Provide the [x, y] coordinate of the cell's center where the given text is located.  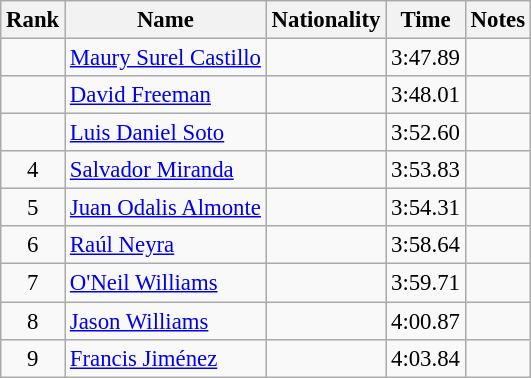
Maury Surel Castillo [166, 58]
Raúl Neyra [166, 245]
Nationality [326, 20]
9 [33, 358]
3:58.64 [426, 245]
Time [426, 20]
Rank [33, 20]
Jason Williams [166, 321]
5 [33, 208]
David Freeman [166, 95]
O'Neil Williams [166, 283]
4:00.87 [426, 321]
3:59.71 [426, 283]
Juan Odalis Almonte [166, 208]
3:48.01 [426, 95]
Notes [498, 20]
Francis Jiménez [166, 358]
4 [33, 170]
3:52.60 [426, 133]
Name [166, 20]
4:03.84 [426, 358]
3:53.83 [426, 170]
Luis Daniel Soto [166, 133]
Salvador Miranda [166, 170]
3:54.31 [426, 208]
6 [33, 245]
3:47.89 [426, 58]
7 [33, 283]
8 [33, 321]
